Identify which cell holds the provided text, then report its [X, Y] central coordinate. 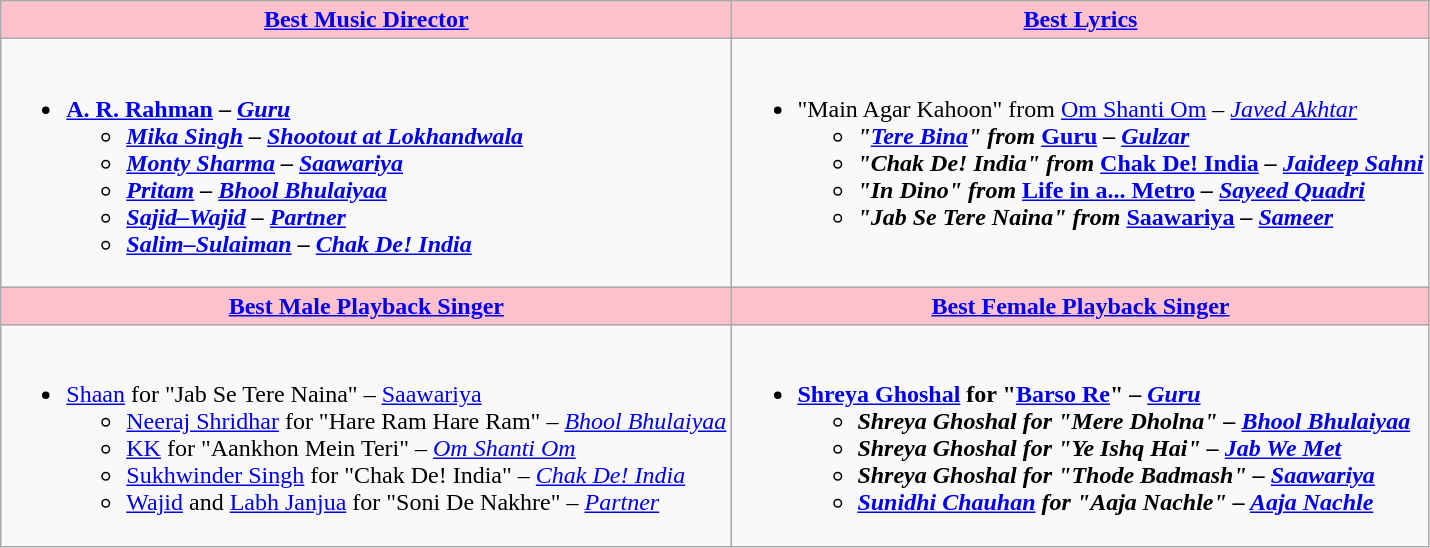
Best Female Playback Singer [1080, 306]
Best Lyrics [1080, 20]
Best Male Playback Singer [366, 306]
Best Music Director [366, 20]
